Detect which cell encompasses the target text, then output its (x, y) center coordinate. 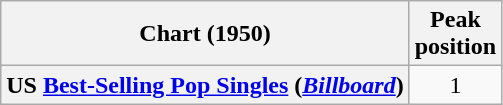
1 (455, 85)
US Best-Selling Pop Singles (Billboard) (205, 85)
Peakposition (455, 34)
Chart (1950) (205, 34)
